Search for the cell housing the specified text and yield its (x, y) center coordinate. 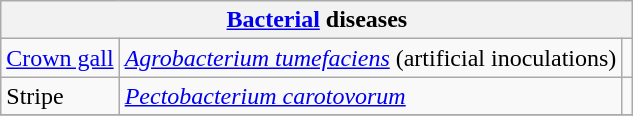
Crown gall (60, 58)
Pectobacterium carotovorum (370, 96)
Agrobacterium tumefaciens (artificial inoculations) (370, 58)
Bacterial diseases (317, 20)
Stripe (60, 96)
